Determine the (X, Y) coordinate at the center of the cell enclosing the given text.  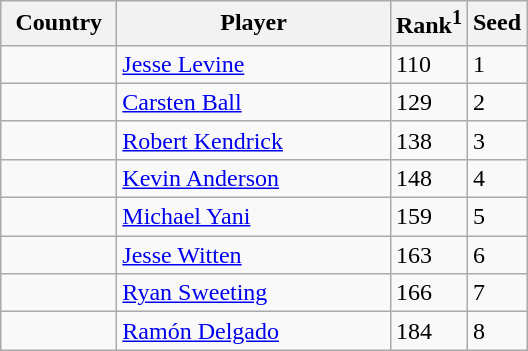
Kevin Anderson (254, 178)
2 (496, 102)
Robert Kendrick (254, 140)
Ryan Sweeting (254, 293)
8 (496, 331)
Michael Yani (254, 217)
148 (428, 178)
1 (496, 64)
163 (428, 255)
6 (496, 255)
110 (428, 64)
3 (496, 140)
138 (428, 140)
184 (428, 331)
129 (428, 102)
4 (496, 178)
7 (496, 293)
Jesse Levine (254, 64)
Jesse Witten (254, 255)
5 (496, 217)
Rank1 (428, 24)
Seed (496, 24)
Country (59, 24)
Player (254, 24)
Carsten Ball (254, 102)
Ramón Delgado (254, 331)
166 (428, 293)
159 (428, 217)
